Find where the given text appears and provide that cell's center as (X, Y) coordinate. 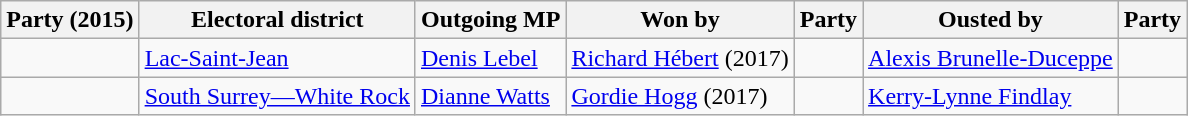
Kerry-Lynne Findlay (991, 96)
Electoral district (277, 20)
Denis Lebel (490, 58)
Party (2015) (70, 20)
Alexis Brunelle-Duceppe (991, 58)
Richard Hébert (2017) (680, 58)
Gordie Hogg (2017) (680, 96)
Ousted by (991, 20)
South Surrey—White Rock (277, 96)
Dianne Watts (490, 96)
Won by (680, 20)
Lac-Saint-Jean (277, 58)
Outgoing MP (490, 20)
